Determine the [X, Y] coordinate at the center of the cell enclosing the given text.  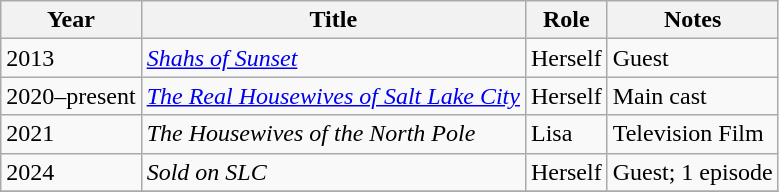
Guest [692, 58]
Notes [692, 20]
Title [333, 20]
Television Film [692, 134]
2020–present [71, 96]
Main cast [692, 96]
Guest; 1 episode [692, 172]
2013 [71, 58]
Year [71, 20]
Role [566, 20]
2024 [71, 172]
Sold on SLC [333, 172]
Shahs of Sunset [333, 58]
Lisa [566, 134]
2021 [71, 134]
The Real Housewives of Salt Lake City [333, 96]
The Housewives of the North Pole [333, 134]
